Return the [x, y] coordinate for the center point of the cell that contains the specified text.  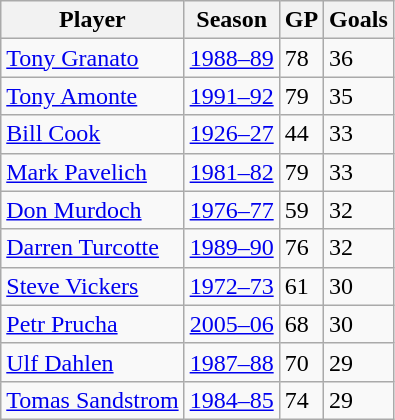
Mark Pavelich [92, 172]
76 [301, 248]
1926–27 [232, 134]
68 [301, 324]
Don Murdoch [92, 210]
Tomas Sandstrom [92, 400]
59 [301, 210]
Steve Vickers [92, 286]
Darren Turcotte [92, 248]
1984–85 [232, 400]
74 [301, 400]
Tony Granato [92, 58]
1988–89 [232, 58]
Bill Cook [92, 134]
61 [301, 286]
44 [301, 134]
70 [301, 362]
1976–77 [232, 210]
Player [92, 20]
1991–92 [232, 96]
36 [359, 58]
35 [359, 96]
Goals [359, 20]
Petr Prucha [92, 324]
1987–88 [232, 362]
78 [301, 58]
Tony Amonte [92, 96]
1972–73 [232, 286]
GP [301, 20]
Ulf Dahlen [92, 362]
1989–90 [232, 248]
1981–82 [232, 172]
2005–06 [232, 324]
Season [232, 20]
